Return the (x, y) coordinate for the center point of the cell that contains the specified text.  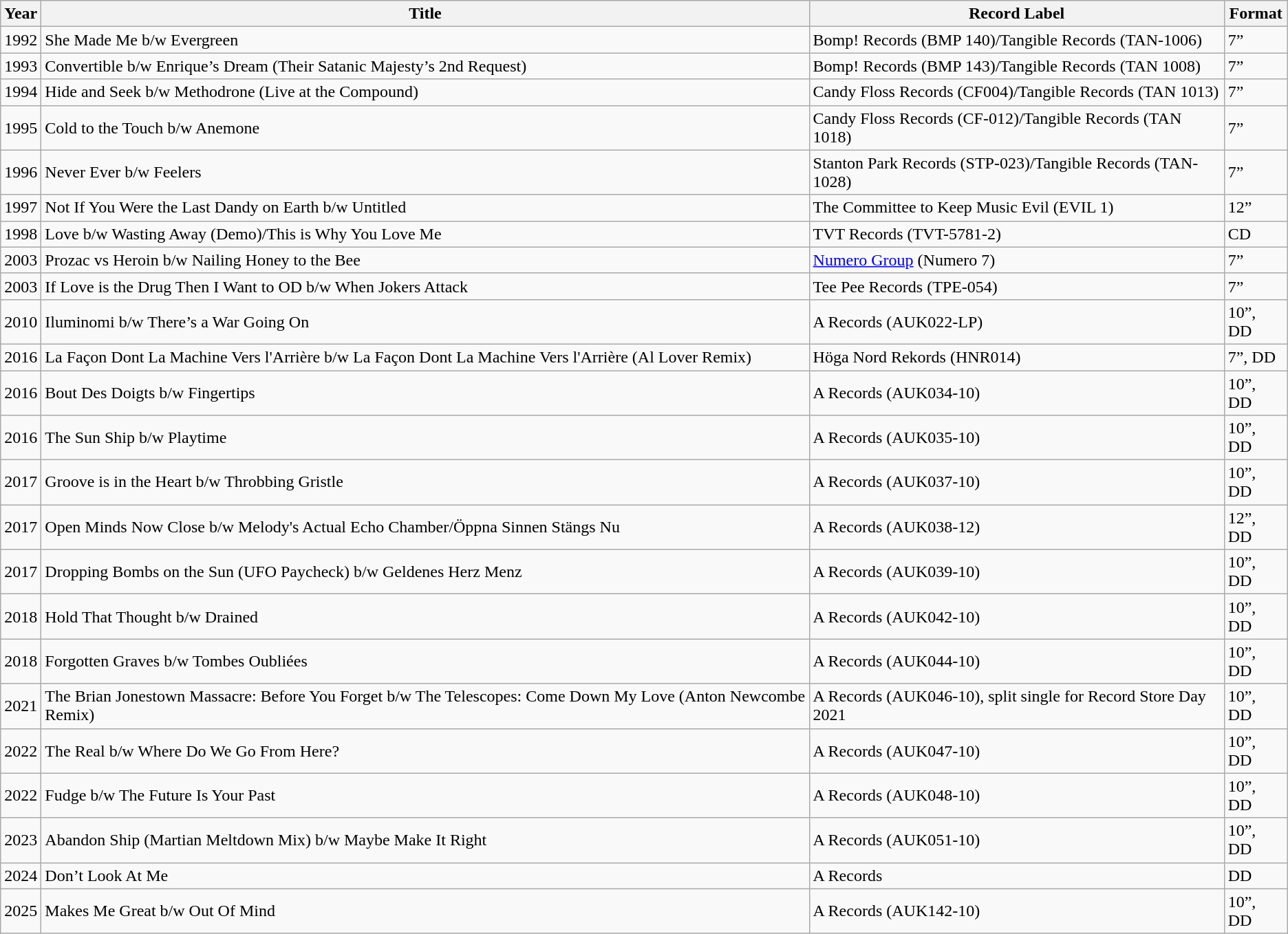
Höga Nord Rekords (HNR014) (1017, 357)
The Sun Ship b/w Playtime (425, 437)
Bomp! Records (BMP 143)/Tangible Records (TAN 1008) (1017, 66)
Bout Des Doigts b/w Fingertips (425, 392)
A Records (AUK048-10) (1017, 795)
Title (425, 14)
A Records (AUK142-10) (1017, 911)
12” (1256, 208)
Love b/w Wasting Away (Demo)/This is Why You Love Me (425, 234)
Bomp! Records (BMP 140)/Tangible Records (TAN-1006) (1017, 40)
A Records (AUK051-10) (1017, 840)
1992 (21, 40)
Numero Group (Numero 7) (1017, 260)
Prozac vs Heroin b/w Nailing Honey to the Bee (425, 260)
2023 (21, 840)
A Records (AUK044-10) (1017, 662)
1995 (21, 128)
2010 (21, 322)
7”, DD (1256, 357)
Not If You Were the Last Dandy on Earth b/w Untitled (425, 208)
2024 (21, 876)
Convertible b/w Enrique’s Dream (Their Satanic Majesty’s 2nd Request) (425, 66)
A Records (AUK039-10) (1017, 572)
Format (1256, 14)
Hide and Seek b/w Methodrone (Live at the Compound) (425, 92)
DD (1256, 876)
Dropping Bombs on the Sun (UFO Paycheck) b/w Geldenes Herz Menz (425, 572)
A Records (1017, 876)
Candy Floss Records (CF-012)/Tangible Records (TAN 1018) (1017, 128)
TVT Records (TVT-5781-2) (1017, 234)
Year (21, 14)
Open Minds Now Close b/w Melody's Actual Echo Chamber/Öppna Sinnen Stängs Nu (425, 527)
She Made Me b/w Evergreen (425, 40)
Makes Me Great b/w Out Of Mind (425, 911)
If Love is the Drug Then I Want to OD b/w When Jokers Attack (425, 286)
Tee Pee Records (TPE-054) (1017, 286)
Don’t Look At Me (425, 876)
2021 (21, 706)
A Records (AUK022-LP) (1017, 322)
Hold That Thought b/w Drained (425, 616)
Fudge b/w The Future Is Your Past (425, 795)
A Records (AUK034-10) (1017, 392)
Stanton Park Records (STP-023)/Tangible Records (TAN-1028) (1017, 172)
Iluminomi b/w There’s a War Going On (425, 322)
A Records (AUK037-10) (1017, 483)
1996 (21, 172)
The Committee to Keep Music Evil (EVIL 1) (1017, 208)
The Real b/w Where Do We Go From Here? (425, 751)
Groove is in the Heart b/w Throbbing Gristle (425, 483)
Never Ever b/w Feelers (425, 172)
2025 (21, 911)
The Brian Jonestown Massacre: Before You Forget b/w The Telescopes: Come Down My Love (Anton Newcombe Remix) (425, 706)
1994 (21, 92)
A Records (AUK047-10) (1017, 751)
A Records (AUK046-10), split single for Record Store Day 2021 (1017, 706)
La Façon Dont La Machine Vers l'Arrière b/w La Façon Dont La Machine Vers l'Arrière (Al Lover Remix) (425, 357)
Cold to the Touch b/w Anemone (425, 128)
A Records (AUK042-10) (1017, 616)
CD (1256, 234)
1998 (21, 234)
Forgotten Graves b/w Tombes Oubliées (425, 662)
Abandon Ship (Martian Meltdown Mix) b/w Maybe Make It Right (425, 840)
A Records (AUK038-12) (1017, 527)
1993 (21, 66)
A Records (AUK035-10) (1017, 437)
Candy Floss Records (CF004)/Tangible Records (TAN 1013) (1017, 92)
1997 (21, 208)
Record Label (1017, 14)
12”, DD (1256, 527)
